Scan for the cell matching the given text and deliver its [X, Y] coordinate at center. 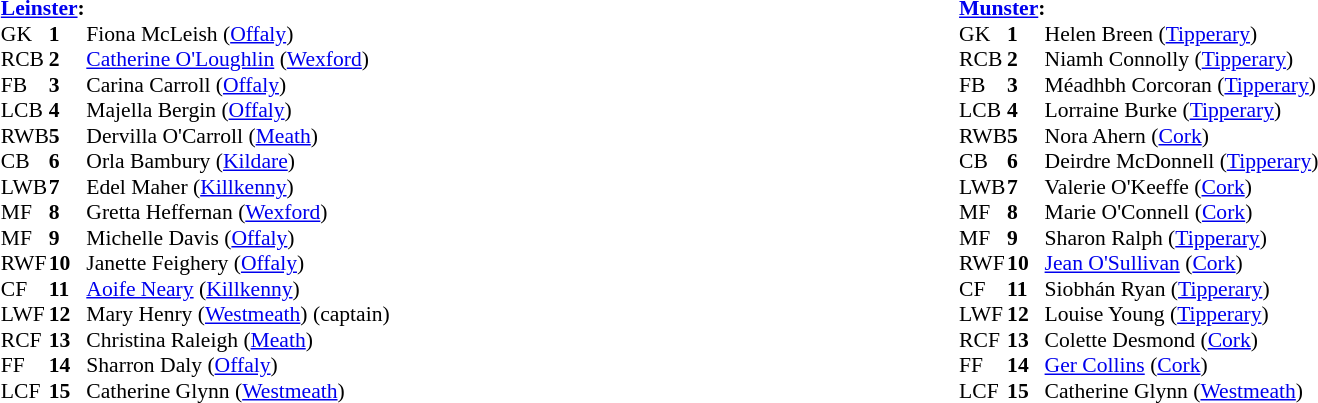
Michelle Davis (Offaly) [238, 238]
Gretta Heffernan (Wexford) [238, 213]
Edel Maher (Killkenny) [238, 187]
Dervilla O'Carroll (Meath) [238, 136]
Carina Carroll (Offaly) [238, 85]
Orla Bambury (Kildare) [238, 161]
Fiona McLeish (Offaly) [238, 34]
Catherine O'Loughlin (Wexford) [238, 59]
Majella Bergin (Offaly) [238, 111]
Christina Raleigh (Meath) [238, 340]
Janette Feighery (Offaly) [238, 263]
Aoife Neary (Killkenny) [238, 289]
Sharron Daly (Offaly) [238, 365]
Mary Henry (Westmeath) (captain) [238, 315]
